Extract the (x, y) coordinate from the center of the cell holding the provided text.  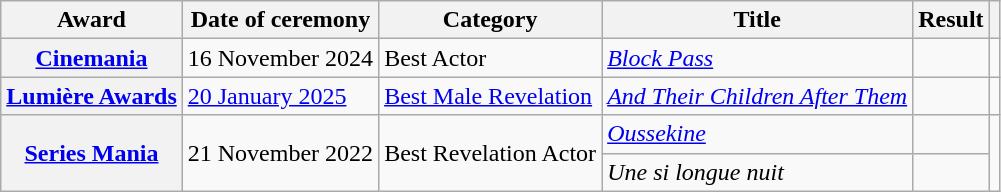
Une si longue nuit (758, 172)
Series Mania (92, 153)
Lumière Awards (92, 96)
Result (951, 20)
21 November 2022 (280, 153)
20 January 2025 (280, 96)
Best Male Revelation (490, 96)
16 November 2024 (280, 58)
Oussekine (758, 134)
Title (758, 20)
Award (92, 20)
Best Actor (490, 58)
Date of ceremony (280, 20)
Block Pass (758, 58)
And Their Children After Them (758, 96)
Best Revelation Actor (490, 153)
Category (490, 20)
Cinemania (92, 58)
